Scan for the cell matching the given text and deliver its (x, y) coordinate at center. 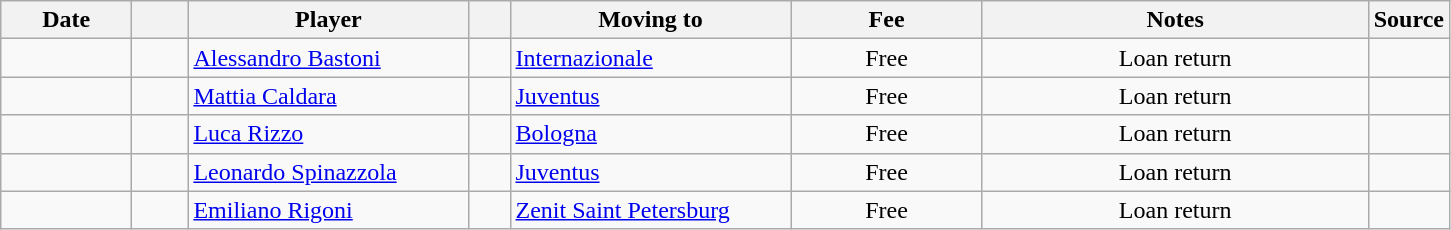
Notes (1175, 20)
Player (328, 20)
Zenit Saint Petersburg (650, 210)
Alessandro Bastoni (328, 58)
Emiliano Rigoni (328, 210)
Luca Rizzo (328, 134)
Mattia Caldara (328, 96)
Date (66, 20)
Source (1408, 20)
Internazionale (650, 58)
Bologna (650, 134)
Fee (886, 20)
Moving to (650, 20)
Leonardo Spinazzola (328, 172)
